From the cell containing the given text, extract its center point as [x, y] coordinate. 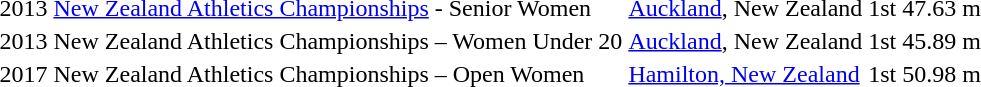
Auckland, New Zealand [746, 41]
1st [882, 41]
New Zealand Athletics Championships – Women Under 20 [338, 41]
